Scan for the cell matching the given text and deliver its [X, Y] coordinate at center. 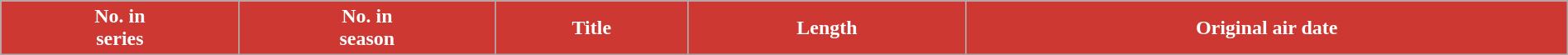
Title [592, 28]
Length [827, 28]
No. inseason [367, 28]
No. inseries [120, 28]
Original air date [1267, 28]
